Return the (x, y) coordinate for the center point of the cell that contains the specified text.  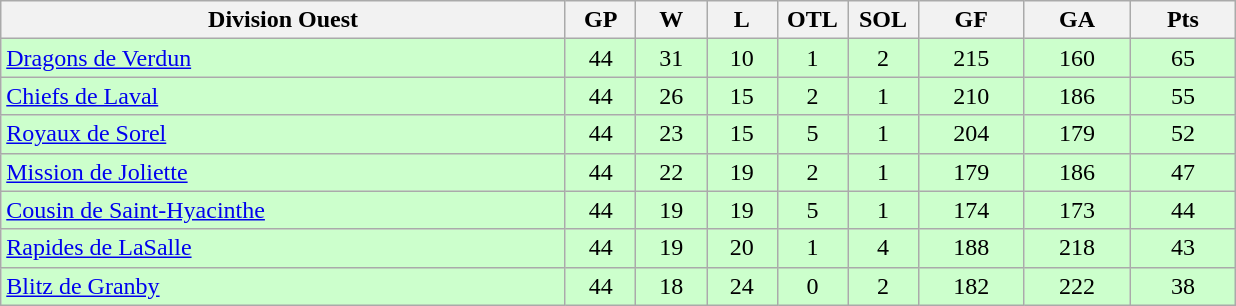
10 (742, 58)
SOL (884, 20)
Cousin de Saint-Hyacinthe (284, 210)
215 (971, 58)
0 (812, 286)
Blitz de Granby (284, 286)
Mission de Joliette (284, 172)
38 (1183, 286)
Royaux de Sorel (284, 134)
GA (1077, 20)
160 (1077, 58)
23 (672, 134)
Division Ouest (284, 20)
173 (1077, 210)
47 (1183, 172)
GP (600, 20)
OTL (812, 20)
22 (672, 172)
Pts (1183, 20)
31 (672, 58)
52 (1183, 134)
Rapides de LaSalle (284, 248)
55 (1183, 96)
GF (971, 20)
26 (672, 96)
43 (1183, 248)
4 (884, 248)
Chiefs de Laval (284, 96)
24 (742, 286)
210 (971, 96)
65 (1183, 58)
188 (971, 248)
20 (742, 248)
218 (1077, 248)
Dragons de Verdun (284, 58)
18 (672, 286)
L (742, 20)
222 (1077, 286)
W (672, 20)
182 (971, 286)
204 (971, 134)
174 (971, 210)
